Pinpoint the cell where the given text exists, returning its [X, Y] midpoint coordinate. 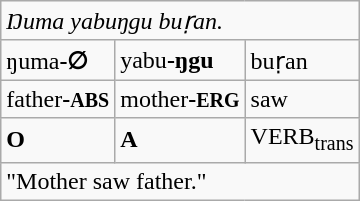
saw [302, 99]
mother-ERG [180, 99]
buṛan [302, 60]
A [180, 140]
"Mother saw father." [180, 181]
VERBtrans [302, 140]
father-ABS [58, 99]
O [58, 140]
yabu-ŋgu [180, 60]
ŋuma-∅ [58, 60]
Ŋuma yabuŋgu buṛan. [180, 21]
